For the text-containing cell, return its midpoint in [x, y] coordinate format. 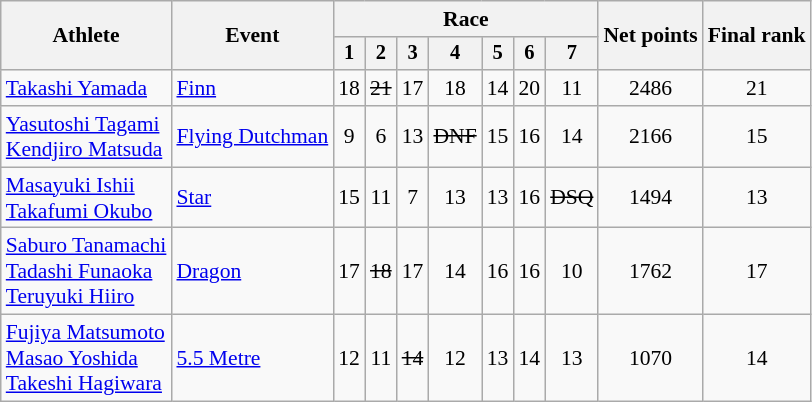
Dragon [252, 272]
2486 [650, 88]
20 [529, 88]
1762 [650, 272]
2 [381, 54]
5 [498, 54]
5.5 Metre [252, 358]
Takashi Yamada [86, 88]
DNF [454, 136]
Yasutoshi TagamiKendjiro Matsuda [86, 136]
Final rank [757, 36]
Race [466, 19]
3 [413, 54]
Flying Dutchman [252, 136]
Athlete [86, 36]
1494 [650, 198]
Saburo TanamachiTadashi FunaokaTeruyuki Hiiro [86, 272]
Finn [252, 88]
Fujiya MatsumotoMasao YoshidaTakeshi Hagiwara [86, 358]
1070 [650, 358]
9 [349, 136]
10 [572, 272]
Star [252, 198]
1 [349, 54]
4 [454, 54]
2166 [650, 136]
Masayuki IshiiTakafumi Okubo [86, 198]
DSQ [572, 198]
Net points [650, 36]
Event [252, 36]
